Determine the (x, y) coordinate at the center of the cell enclosing the given text.  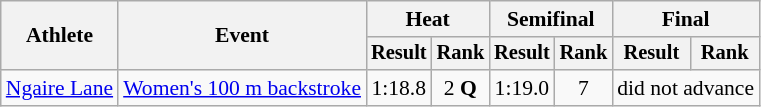
did not advance (686, 88)
Event (242, 36)
2 Q (461, 88)
Final (686, 19)
Ngaire Lane (60, 88)
Athlete (60, 36)
1:18.8 (399, 88)
Heat (428, 19)
7 (584, 88)
1:19.0 (522, 88)
Women's 100 m backstroke (242, 88)
Semifinal (550, 19)
